Determine the [X, Y] coordinate at the center of the cell enclosing the given text.  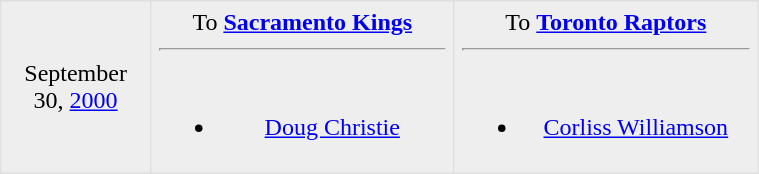
To Toronto RaptorsCorliss Williamson [606, 87]
To Sacramento KingsDoug Christie [302, 87]
September 30, 2000 [76, 87]
